Extract the (X, Y) coordinate from the center of the cell holding the provided text.  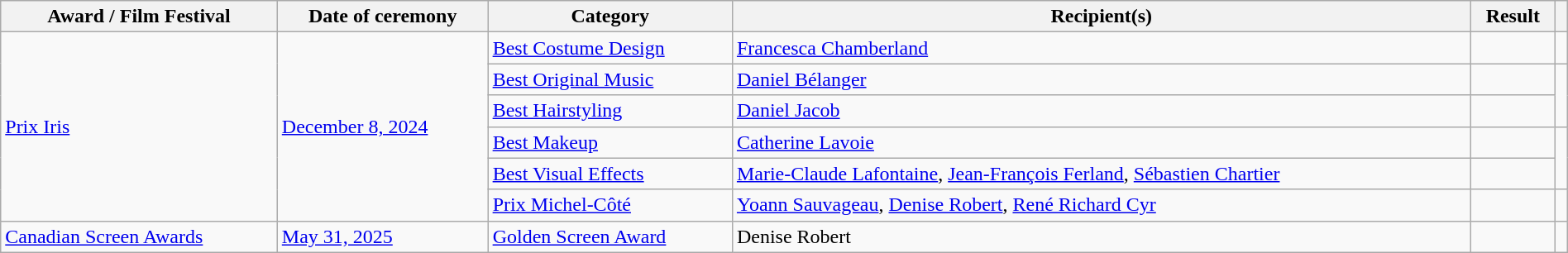
Yoann Sauvageau, Denise Robert, René Richard Cyr (1102, 205)
Best Visual Effects (610, 174)
Best Costume Design (610, 48)
Daniel Bélanger (1102, 79)
Francesca Chamberland (1102, 48)
Category (610, 17)
Recipient(s) (1102, 17)
Canadian Screen Awards (139, 236)
Marie-Claude Lafontaine, Jean-François Ferland, Sébastien Chartier (1102, 174)
May 31, 2025 (382, 236)
Denise Robert (1102, 236)
Best Hairstyling (610, 111)
Result (1513, 17)
Prix Michel-Côté (610, 205)
Best Makeup (610, 142)
Award / Film Festival (139, 17)
Best Original Music (610, 79)
Date of ceremony (382, 17)
Prix Iris (139, 126)
Catherine Lavoie (1102, 142)
Golden Screen Award (610, 236)
Daniel Jacob (1102, 111)
December 8, 2024 (382, 126)
